Return the [x, y] coordinate for the center point of the cell that contains the specified text.  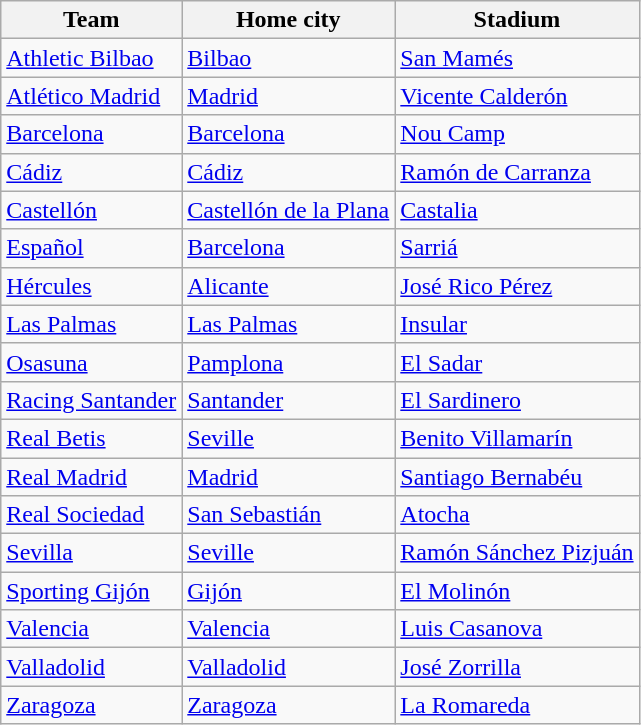
Osasuna [92, 362]
Insular [517, 324]
Castellón [92, 210]
Atlético Madrid [92, 96]
Benito Villamarín [517, 438]
Real Betis [92, 438]
Bilbao [288, 58]
Luis Casanova [517, 629]
El Sardinero [517, 400]
Real Sociedad [92, 515]
Pamplona [288, 362]
Team [92, 20]
Castalia [517, 210]
Racing Santander [92, 400]
San Sebastián [288, 515]
Home city [288, 20]
Alicante [288, 286]
El Molinón [517, 591]
Vicente Calderón [517, 96]
Sporting Gijón [92, 591]
San Mamés [517, 58]
Castellón de la Plana [288, 210]
Ramón de Carranza [517, 172]
José Zorrilla [517, 667]
Español [92, 248]
La Romareda [517, 705]
Santander [288, 400]
Athletic Bilbao [92, 58]
Sevilla [92, 553]
Stadium [517, 20]
Nou Camp [517, 134]
Ramón Sánchez Pizjuán [517, 553]
El Sadar [517, 362]
José Rico Pérez [517, 286]
Atocha [517, 515]
Santiago Bernabéu [517, 477]
Sarriá [517, 248]
Gijón [288, 591]
Real Madrid [92, 477]
Hércules [92, 286]
